Extract the (X, Y) coordinate from the center of the cell holding the provided text.  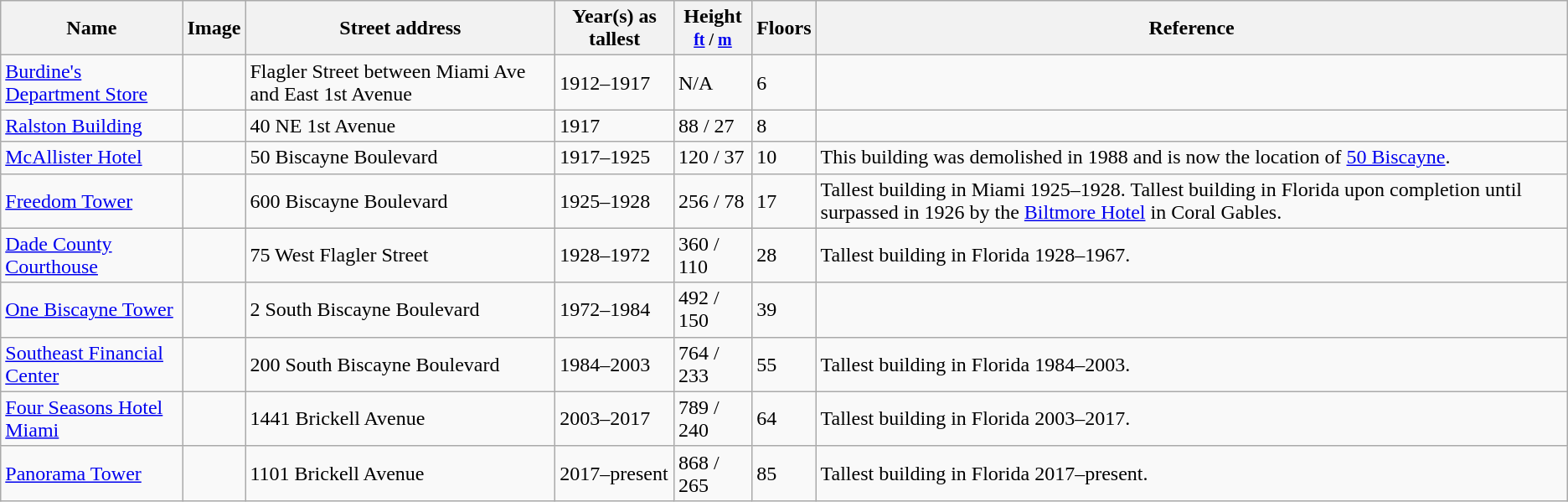
One Biscayne Tower (92, 310)
28 (784, 255)
Tallest building in Florida 2017–present. (1191, 473)
1925–1928 (615, 201)
17 (784, 201)
This building was demolished in 1988 and is now the location of 50 Biscayne. (1191, 158)
N/A (712, 82)
Heightft / m (712, 28)
2017–present (615, 473)
1928–1972 (615, 255)
Freedom Tower (92, 201)
200 South Biscayne Boulevard (400, 364)
Name (92, 28)
360 / 110 (712, 255)
2003–2017 (615, 419)
39 (784, 310)
2 South Biscayne Boulevard (400, 310)
Tallest building in Miami 1925–1928. Tallest building in Florida upon completion until surpassed in 1926 by the Biltmore Hotel in Coral Gables. (1191, 201)
Tallest building in Florida 1984–2003. (1191, 364)
1972–1984 (615, 310)
55 (784, 364)
Southeast Financial Center (92, 364)
Ralston Building (92, 126)
Flagler Street between Miami Ave and East 1st Avenue (400, 82)
1917–1925 (615, 158)
Floors (784, 28)
10 (784, 158)
64 (784, 419)
Dade County Courthouse (92, 255)
492 / 150 (712, 310)
Four Seasons Hotel Miami (92, 419)
Year(s) as tallest (615, 28)
1101 Brickell Avenue (400, 473)
Image (214, 28)
50 Biscayne Boulevard (400, 158)
Tallest building in Florida 2003–2017. (1191, 419)
600 Biscayne Boulevard (400, 201)
Street address (400, 28)
Reference (1191, 28)
256 / 78 (712, 201)
Tallest building in Florida 1928–1967. (1191, 255)
1917 (615, 126)
6 (784, 82)
868 / 265 (712, 473)
764 / 233 (712, 364)
McAllister Hotel (92, 158)
8 (784, 126)
1984–2003 (615, 364)
1912–1917 (615, 82)
40 NE 1st Avenue (400, 126)
789 / 240 (712, 419)
Panorama Tower (92, 473)
85 (784, 473)
88 / 27 (712, 126)
Burdine's Department Store (92, 82)
120 / 37 (712, 158)
75 West Flagler Street (400, 255)
1441 Brickell Avenue (400, 419)
